Extract the [x, y] coordinate from the center of the cell holding the provided text.  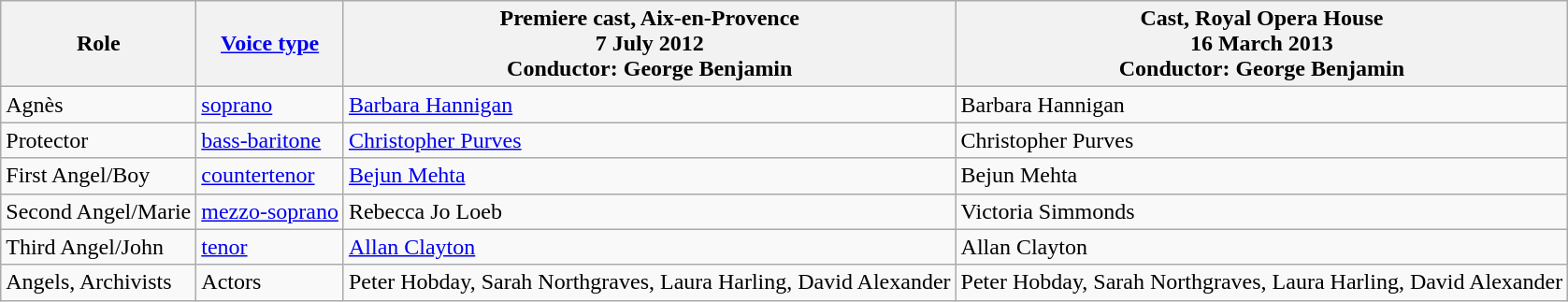
Victoria Simmonds [1262, 211]
Premiere cast, Aix-en-Provence7 July 2012Conductor: George Benjamin [649, 44]
countertenor [270, 176]
Cast, Royal Opera House16 March 2013Conductor: George Benjamin [1262, 44]
Angels, Archivists [99, 282]
tenor [270, 247]
soprano [270, 105]
Agnès [99, 105]
Actors [270, 282]
Role [99, 44]
bass-baritone [270, 140]
Third Angel/John [99, 247]
Rebecca Jo Loeb [649, 211]
Second Angel/Marie [99, 211]
Protector [99, 140]
mezzo-soprano [270, 211]
First Angel/Boy [99, 176]
Voice type [270, 44]
